Scan for the cell matching the given text and deliver its (X, Y) coordinate at center. 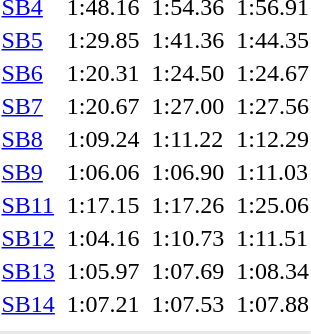
SB12 (28, 238)
SB14 (28, 304)
1:27.56 (273, 106)
1:24.50 (188, 73)
1:10.73 (188, 238)
1:25.06 (273, 205)
1:07.88 (273, 304)
1:09.24 (103, 139)
SB11 (28, 205)
1:11.51 (273, 238)
1:06.06 (103, 172)
SB8 (28, 139)
1:07.69 (188, 271)
1:17.15 (103, 205)
SB5 (28, 40)
1:04.16 (103, 238)
1:08.34 (273, 271)
1:06.90 (188, 172)
1:20.67 (103, 106)
1:27.00 (188, 106)
1:07.53 (188, 304)
SB13 (28, 271)
1:11.03 (273, 172)
SB6 (28, 73)
1:20.31 (103, 73)
1:17.26 (188, 205)
1:11.22 (188, 139)
1:41.36 (188, 40)
1:12.29 (273, 139)
1:05.97 (103, 271)
1:44.35 (273, 40)
1:29.85 (103, 40)
SB7 (28, 106)
SB9 (28, 172)
1:24.67 (273, 73)
1:07.21 (103, 304)
